Return (x, y) of the center of cell containing provided text 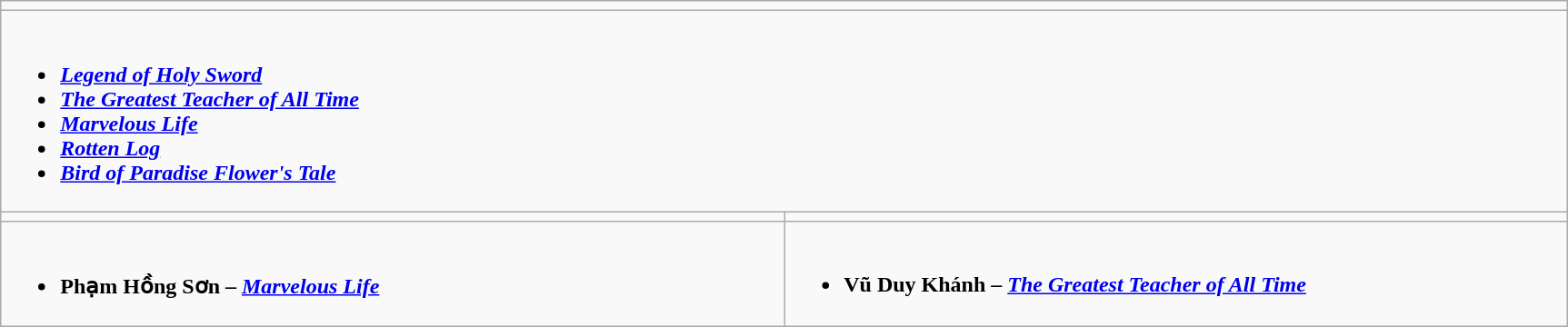
Vũ Duy Khánh – The Greatest Teacher of All Time (1176, 274)
Phạm Hồng Sơn – Marvelous Life (393, 274)
Legend of Holy SwordThe Greatest Teacher of All TimeMarvelous LifeRotten LogBird of Paradise Flower's Tale (784, 111)
